Detect which cell encompasses the target text, then output its [x, y] center coordinate. 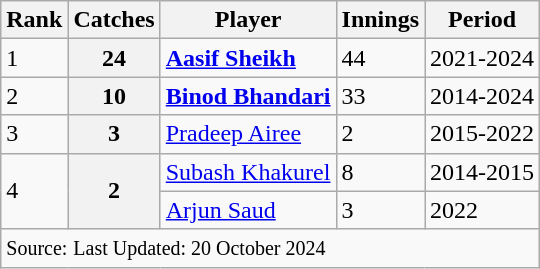
8 [380, 172]
2021-2024 [482, 58]
Binod Bhandari [248, 96]
44 [380, 58]
Rank [34, 20]
Source: Last Updated: 20 October 2024 [270, 248]
2014-2015 [482, 172]
Arjun Saud [248, 210]
Catches [114, 20]
10 [114, 96]
2014-2024 [482, 96]
Subash Khakurel [248, 172]
Innings [380, 20]
2022 [482, 210]
Pradeep Airee [248, 134]
Period [482, 20]
1 [34, 58]
Aasif Sheikh [248, 58]
Player [248, 20]
24 [114, 58]
2015-2022 [482, 134]
33 [380, 96]
4 [34, 191]
